Determine the [x, y] coordinate at the center of the cell enclosing the given text.  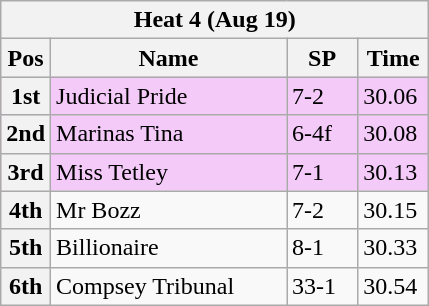
3rd [26, 172]
Billionaire [169, 248]
2nd [26, 134]
30.06 [394, 96]
4th [26, 210]
6th [26, 286]
8-1 [322, 248]
30.13 [394, 172]
30.33 [394, 248]
Name [169, 58]
33-1 [322, 286]
Heat 4 (Aug 19) [215, 20]
Marinas Tina [169, 134]
Time [394, 58]
6-4f [322, 134]
30.08 [394, 134]
7-1 [322, 172]
Compsey Tribunal [169, 286]
Miss Tetley [169, 172]
SP [322, 58]
Mr Bozz [169, 210]
1st [26, 96]
Judicial Pride [169, 96]
Pos [26, 58]
30.15 [394, 210]
30.54 [394, 286]
5th [26, 248]
